Pinpoint the cell where the given text exists, returning its [X, Y] midpoint coordinate. 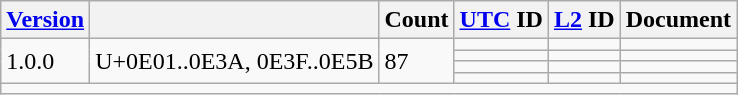
1.0.0 [46, 61]
U+0E01..0E3A, 0E3F..0E5B [234, 61]
87 [416, 61]
Document [678, 20]
Version [46, 20]
Count [416, 20]
L2 ID [584, 20]
UTC ID [501, 20]
